Determine the [X, Y] coordinate at the center of the cell enclosing the given text.  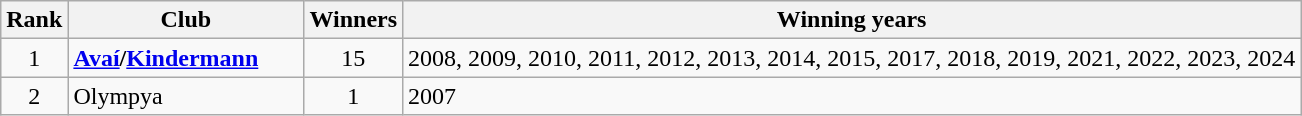
2008, 2009, 2010, 2011, 2012, 2013, 2014, 2015, 2017, 2018, 2019, 2021, 2022, 2023, 2024 [852, 58]
Avaí/Kindermann [186, 58]
Winning years [852, 20]
Rank [34, 20]
Club [186, 20]
2007 [852, 96]
15 [354, 58]
Winners [354, 20]
2 [34, 96]
Olympya [186, 96]
